Extract the [x, y] coordinate from the center of the cell holding the provided text.  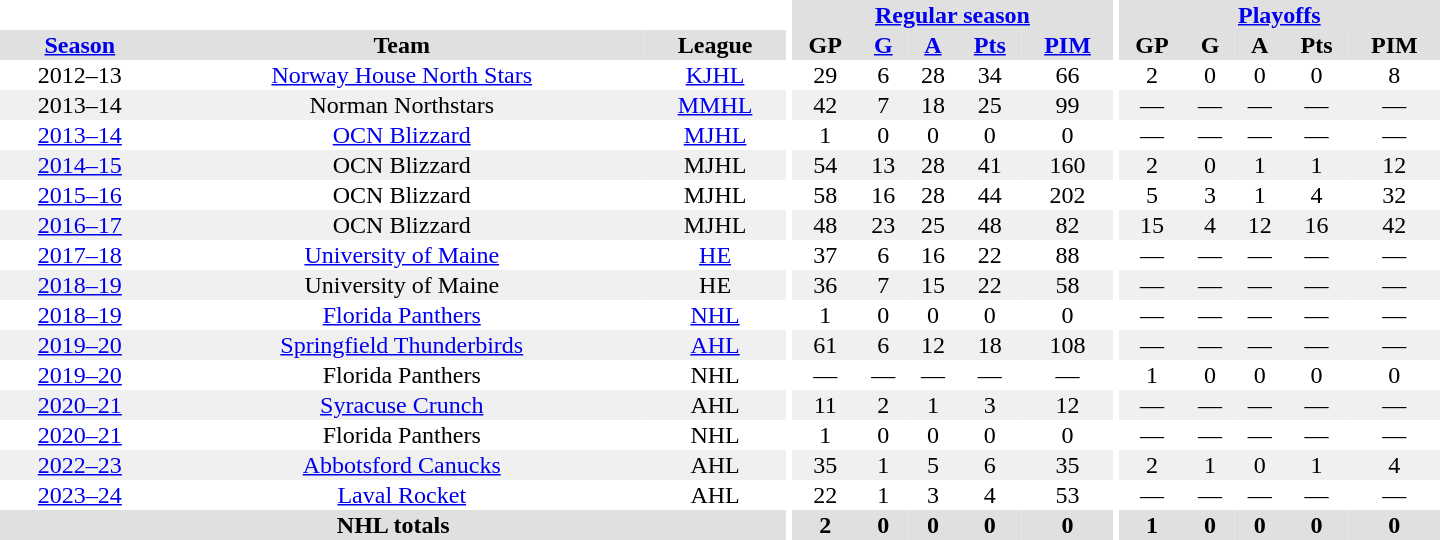
NHL totals [393, 525]
Norway House North Stars [402, 75]
MMHL [716, 105]
Abbotsford Canucks [402, 465]
44 [990, 195]
Syracuse Crunch [402, 405]
88 [1068, 255]
8 [1394, 75]
Laval Rocket [402, 495]
34 [990, 75]
Team [402, 45]
2014–15 [80, 165]
Norman Northstars [402, 105]
11 [826, 405]
2012–13 [80, 75]
2023–24 [80, 495]
2017–18 [80, 255]
36 [826, 285]
Springfield Thunderbirds [402, 345]
99 [1068, 105]
61 [826, 345]
23 [884, 225]
53 [1068, 495]
League [716, 45]
29 [826, 75]
2016–17 [80, 225]
160 [1068, 165]
202 [1068, 195]
Regular season [952, 15]
Playoffs [1280, 15]
108 [1068, 345]
82 [1068, 225]
54 [826, 165]
66 [1068, 75]
13 [884, 165]
32 [1394, 195]
Season [80, 45]
2015–16 [80, 195]
41 [990, 165]
2022–23 [80, 465]
37 [826, 255]
KJHL [716, 75]
